Pinpoint the cell where the given text exists, returning its [x, y] midpoint coordinate. 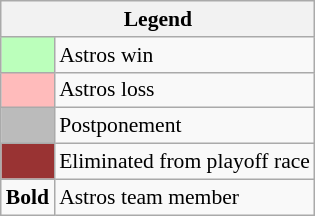
Astros win [184, 55]
Bold [28, 197]
Astros team member [184, 197]
Legend [158, 19]
Eliminated from playoff race [184, 162]
Postponement [184, 126]
Astros loss [184, 90]
